Identify which cell holds the provided text, then report its [X, Y] central coordinate. 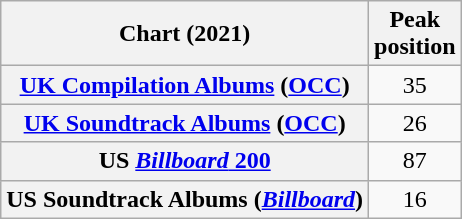
US Soundtrack Albums (Billboard) [185, 199]
Peakposition [415, 34]
35 [415, 85]
UK Compilation Albums (OCC) [185, 85]
US Billboard 200 [185, 161]
87 [415, 161]
26 [415, 123]
Chart (2021) [185, 34]
16 [415, 199]
UK Soundtrack Albums (OCC) [185, 123]
